Search for the cell housing the specified text and yield its (X, Y) center coordinate. 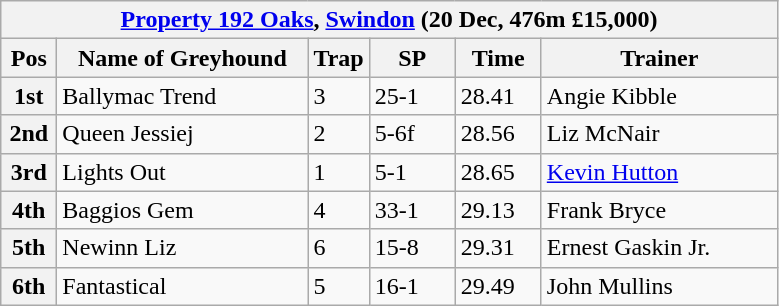
Ballymac Trend (182, 96)
33-1 (412, 210)
Trainer (659, 58)
John Mullins (659, 286)
2 (338, 134)
29.31 (498, 248)
4 (338, 210)
25-1 (412, 96)
5 (338, 286)
3 (338, 96)
Ernest Gaskin Jr. (659, 248)
Liz McNair (659, 134)
6th (29, 286)
1st (29, 96)
1 (338, 172)
29.49 (498, 286)
Pos (29, 58)
28.41 (498, 96)
2nd (29, 134)
15-8 (412, 248)
Name of Greyhound (182, 58)
Queen Jessiej (182, 134)
Kevin Hutton (659, 172)
28.56 (498, 134)
SP (412, 58)
5th (29, 248)
5-1 (412, 172)
Frank Bryce (659, 210)
Property 192 Oaks, Swindon (20 Dec, 476m £15,000) (390, 20)
Lights Out (182, 172)
Trap (338, 58)
3rd (29, 172)
Fantastical (182, 286)
Newinn Liz (182, 248)
Angie Kibble (659, 96)
6 (338, 248)
Time (498, 58)
28.65 (498, 172)
5-6f (412, 134)
29.13 (498, 210)
16-1 (412, 286)
4th (29, 210)
Baggios Gem (182, 210)
